Provide the (X, Y) coordinate of the cell's center where the given text is located.  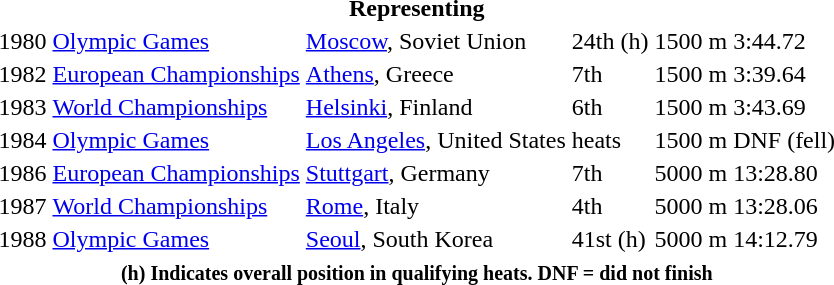
Athens, Greece (436, 74)
heats (610, 140)
Helsinki, Finland (436, 107)
6th (610, 107)
41st (h) (610, 239)
4th (610, 206)
24th (h) (610, 41)
Rome, Italy (436, 206)
Seoul, South Korea (436, 239)
Moscow, Soviet Union (436, 41)
Los Angeles, United States (436, 140)
Stuttgart, Germany (436, 173)
